Pinpoint the cell where the given text exists, returning its (X, Y) midpoint coordinate. 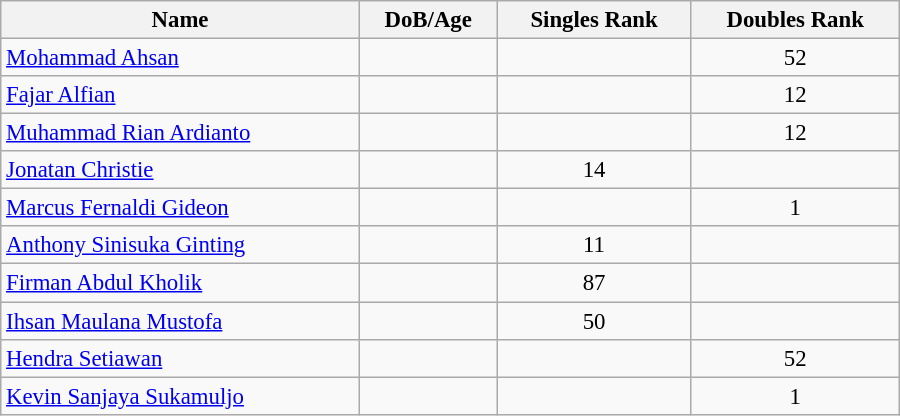
50 (594, 321)
Muhammad Rian Ardianto (180, 133)
DoB/Age (428, 20)
Kevin Sanjaya Sukamuljo (180, 396)
Firman Abdul Kholik (180, 283)
Hendra Setiawan (180, 358)
14 (594, 170)
Doubles Rank (795, 20)
Singles Rank (594, 20)
11 (594, 245)
Name (180, 20)
Anthony Sinisuka Ginting (180, 245)
87 (594, 283)
Mohammad Ahsan (180, 58)
Ihsan Maulana Mustofa (180, 321)
Marcus Fernaldi Gideon (180, 208)
Jonatan Christie (180, 170)
Fajar Alfian (180, 95)
